Find where the given text appears and provide that cell's center as [x, y] coordinate. 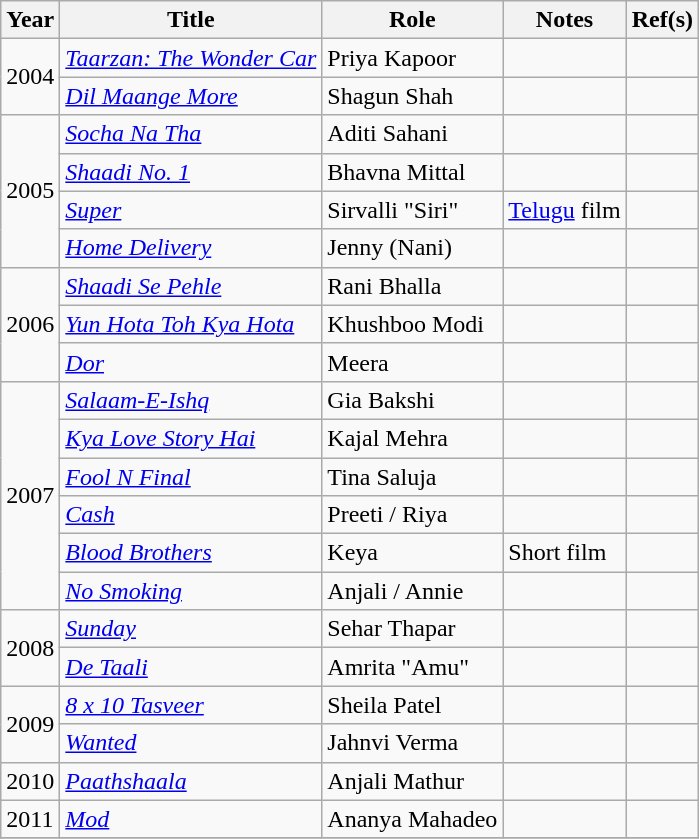
Sehar Thapar [412, 629]
Paathshaala [191, 781]
Salaam-E-Ishq [191, 400]
Keya [412, 553]
Dor [191, 362]
Notes [564, 20]
2005 [30, 191]
Jahnvi Verma [412, 743]
Tina Saluja [412, 477]
Short film [564, 553]
Sirvalli "Siri" [412, 210]
Bhavna Mittal [412, 172]
Ananya Mahadeo [412, 819]
Yun Hota Toh Kya Hota [191, 324]
Ref(s) [662, 20]
Sheila Patel [412, 705]
Year [30, 20]
Fool N Final [191, 477]
Gia Bakshi [412, 400]
Super [191, 210]
Taarzan: The Wonder Car [191, 58]
Khushboo Modi [412, 324]
2010 [30, 781]
Anjali / Annie [412, 591]
Shagun Shah [412, 96]
Cash [191, 515]
Wanted [191, 743]
Priya Kapoor [412, 58]
Sunday [191, 629]
2008 [30, 648]
Socha Na Tha [191, 134]
Preeti / Riya [412, 515]
Blood Brothers [191, 553]
Shaadi Se Pehle [191, 286]
De Taali [191, 667]
Meera [412, 362]
Kya Love Story Hai [191, 438]
2007 [30, 495]
Anjali Mathur [412, 781]
Amrita "Amu" [412, 667]
Telugu film [564, 210]
Shaadi No. 1 [191, 172]
Title [191, 20]
Mod [191, 819]
2006 [30, 324]
Home Delivery [191, 248]
No Smoking [191, 591]
2004 [30, 77]
Dil Maange More [191, 96]
Role [412, 20]
Aditi Sahani [412, 134]
Jenny (Nani) [412, 248]
Rani Bhalla [412, 286]
2011 [30, 819]
8 x 10 Tasveer [191, 705]
2009 [30, 724]
Kajal Mehra [412, 438]
